Output the [X, Y] coordinate of the center of the cell containing the given text.  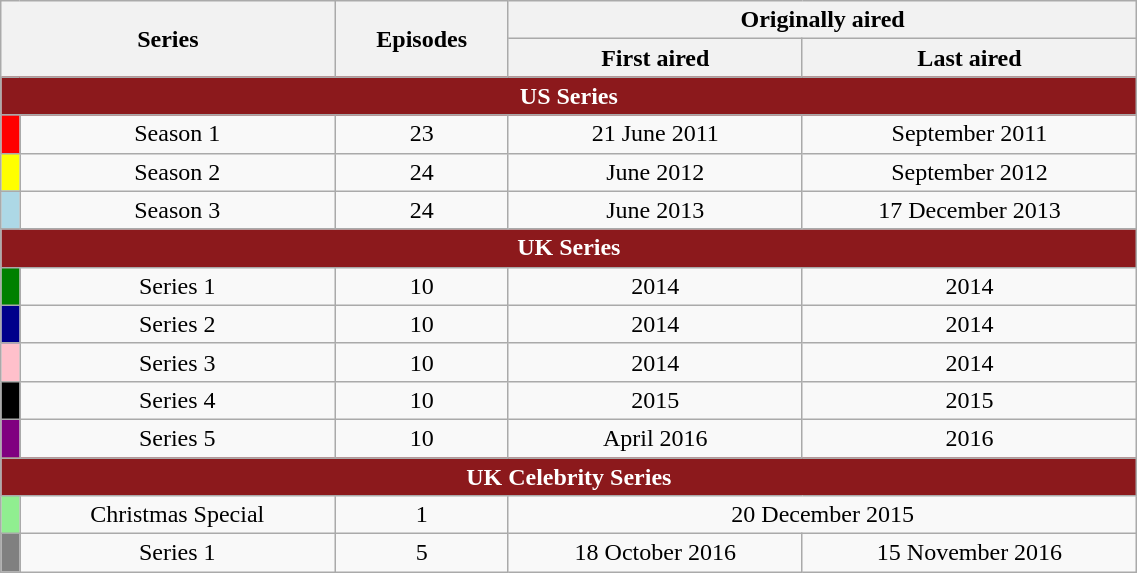
Series 3 [178, 362]
20 December 2015 [822, 515]
Season 2 [178, 172]
June 2013 [655, 210]
June 2012 [655, 172]
Series 4 [178, 400]
September 2012 [970, 172]
17 December 2013 [970, 210]
Season 3 [178, 210]
Series 2 [178, 324]
UK Series [569, 248]
15 November 2016 [970, 553]
1 [422, 515]
Originally aired [822, 20]
18 October 2016 [655, 553]
5 [422, 553]
Last aired [970, 58]
Christmas Special [178, 515]
Episodes [422, 39]
First aired [655, 58]
23 [422, 134]
US Series [569, 96]
Season 1 [178, 134]
UK Celebrity Series [569, 477]
21 June 2011 [655, 134]
Series 5 [178, 438]
2016 [970, 438]
Series [168, 39]
April 2016 [655, 438]
September 2011 [970, 134]
